Capture the cell that displays the provided text and extract its [X, Y] central coordinate. 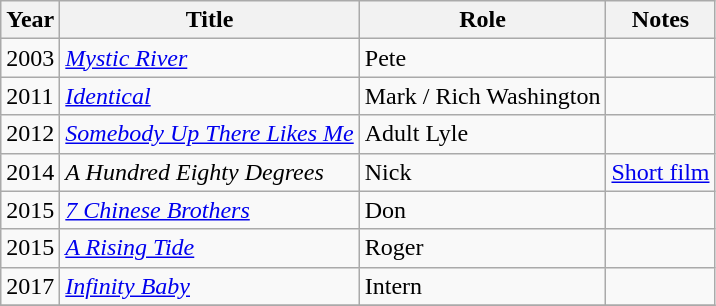
2011 [30, 96]
2017 [30, 286]
Mystic River [210, 58]
Role [482, 20]
Short film [660, 172]
Identical [210, 96]
Adult Lyle [482, 134]
2012 [30, 134]
Roger [482, 248]
2014 [30, 172]
Year [30, 20]
2003 [30, 58]
Somebody Up There Likes Me [210, 134]
Title [210, 20]
Pete [482, 58]
Nick [482, 172]
Don [482, 210]
A Rising Tide [210, 248]
7 Chinese Brothers [210, 210]
Mark / Rich Washington [482, 96]
Notes [660, 20]
Intern [482, 286]
Infinity Baby [210, 286]
A Hundred Eighty Degrees [210, 172]
